For the text-containing cell, return its midpoint in [X, Y] coordinate format. 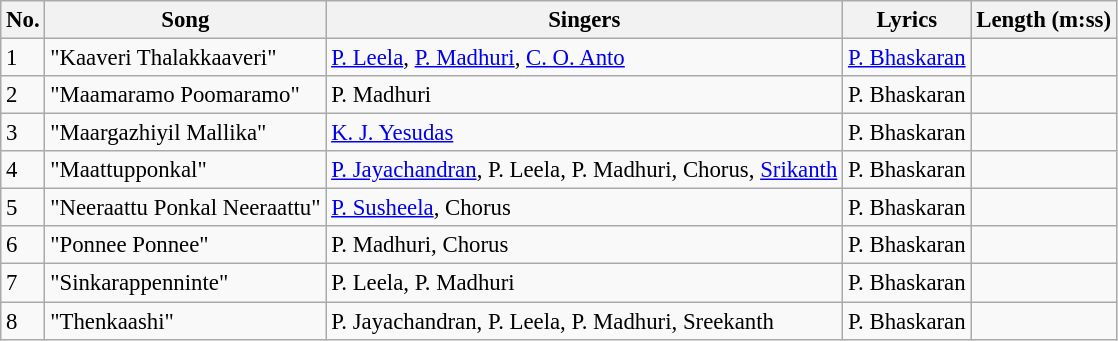
Song [186, 20]
"Ponnee Ponnee" [186, 245]
2 [23, 95]
Length (m:ss) [1044, 20]
8 [23, 321]
5 [23, 208]
"Maamaramo Poomaramo" [186, 95]
"Neeraattu Ponkal Neeraattu" [186, 208]
"Kaaveri Thalakkaaveri" [186, 58]
P. Leela, P. Madhuri [584, 283]
P. Madhuri, Chorus [584, 245]
P. Jayachandran, P. Leela, P. Madhuri, Sreekanth [584, 321]
P. Leela, P. Madhuri, C. O. Anto [584, 58]
"Maargazhiyil Mallika" [186, 133]
P. Susheela, Chorus [584, 208]
P. Madhuri [584, 95]
"Thenkaashi" [186, 321]
No. [23, 20]
K. J. Yesudas [584, 133]
Lyrics [907, 20]
P. Jayachandran, P. Leela, P. Madhuri, Chorus, Srikanth [584, 170]
4 [23, 170]
7 [23, 283]
3 [23, 133]
"Sinkarappenninte" [186, 283]
Singers [584, 20]
1 [23, 58]
6 [23, 245]
"Maattupponkal" [186, 170]
